Search for the cell housing the specified text and yield its (X, Y) center coordinate. 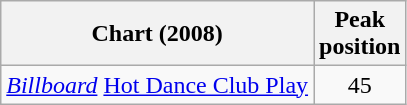
Peakposition (360, 34)
Billboard Hot Dance Club Play (158, 85)
Chart (2008) (158, 34)
45 (360, 85)
